Pinpoint the cell where the given text exists, returning its (X, Y) midpoint coordinate. 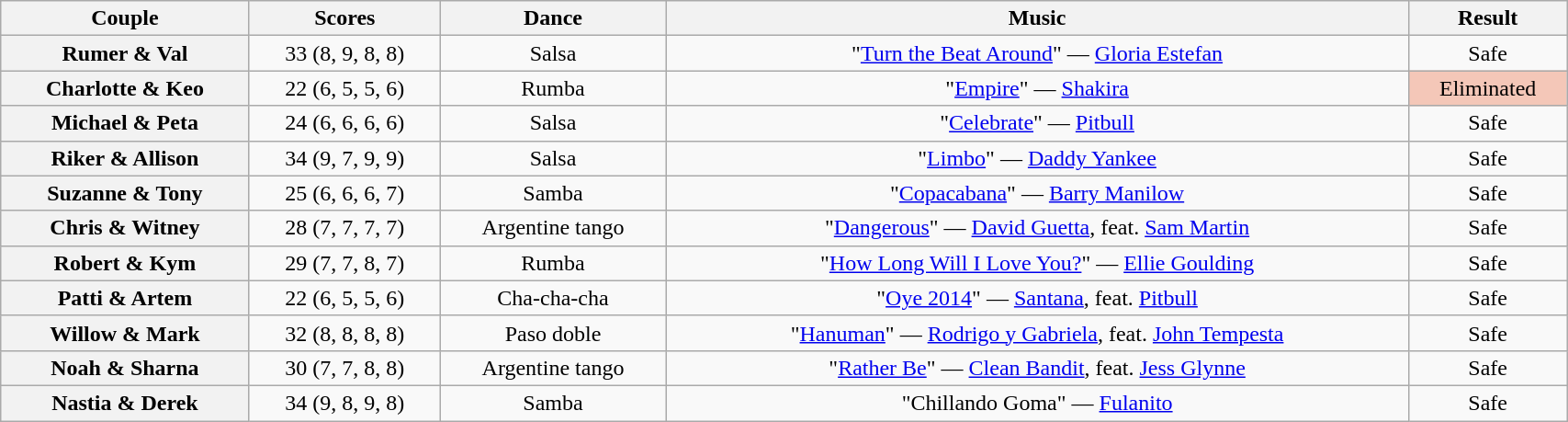
"Limbo" — Daddy Yankee (1038, 158)
Robert & Kym (125, 263)
Eliminated (1488, 88)
"Rather Be" — Clean Bandit, feat. Jess Glynne (1038, 368)
Dance (553, 18)
Couple (125, 18)
34 (9, 8, 9, 8) (344, 403)
Noah & Sharna (125, 368)
"Empire" — Shakira (1038, 88)
"Dangerous" — David Guetta, feat. Sam Martin (1038, 228)
"Hanuman" — Rodrigo y Gabriela, feat. John Tempesta (1038, 333)
Cha-cha-cha (553, 298)
29 (7, 7, 8, 7) (344, 263)
Music (1038, 18)
"How Long Will I Love You?" — Ellie Goulding (1038, 263)
Willow & Mark (125, 333)
32 (8, 8, 8, 8) (344, 333)
24 (6, 6, 6, 6) (344, 123)
"Copacabana" — Barry Manilow (1038, 193)
28 (7, 7, 7, 7) (344, 228)
Paso doble (553, 333)
"Turn the Beat Around" — Gloria Estefan (1038, 53)
Michael & Peta (125, 123)
30 (7, 7, 8, 8) (344, 368)
"Oye 2014" — Santana, feat. Pitbull (1038, 298)
Riker & Allison (125, 158)
"Celebrate" — Pitbull (1038, 123)
Scores (344, 18)
Nastia & Derek (125, 403)
Rumer & Val (125, 53)
34 (9, 7, 9, 9) (344, 158)
Result (1488, 18)
Suzanne & Tony (125, 193)
25 (6, 6, 6, 7) (344, 193)
Charlotte & Keo (125, 88)
Patti & Artem (125, 298)
"Chillando Goma" — Fulanito (1038, 403)
33 (8, 9, 8, 8) (344, 53)
Chris & Witney (125, 228)
